Return [X, Y] of the center of cell containing provided text 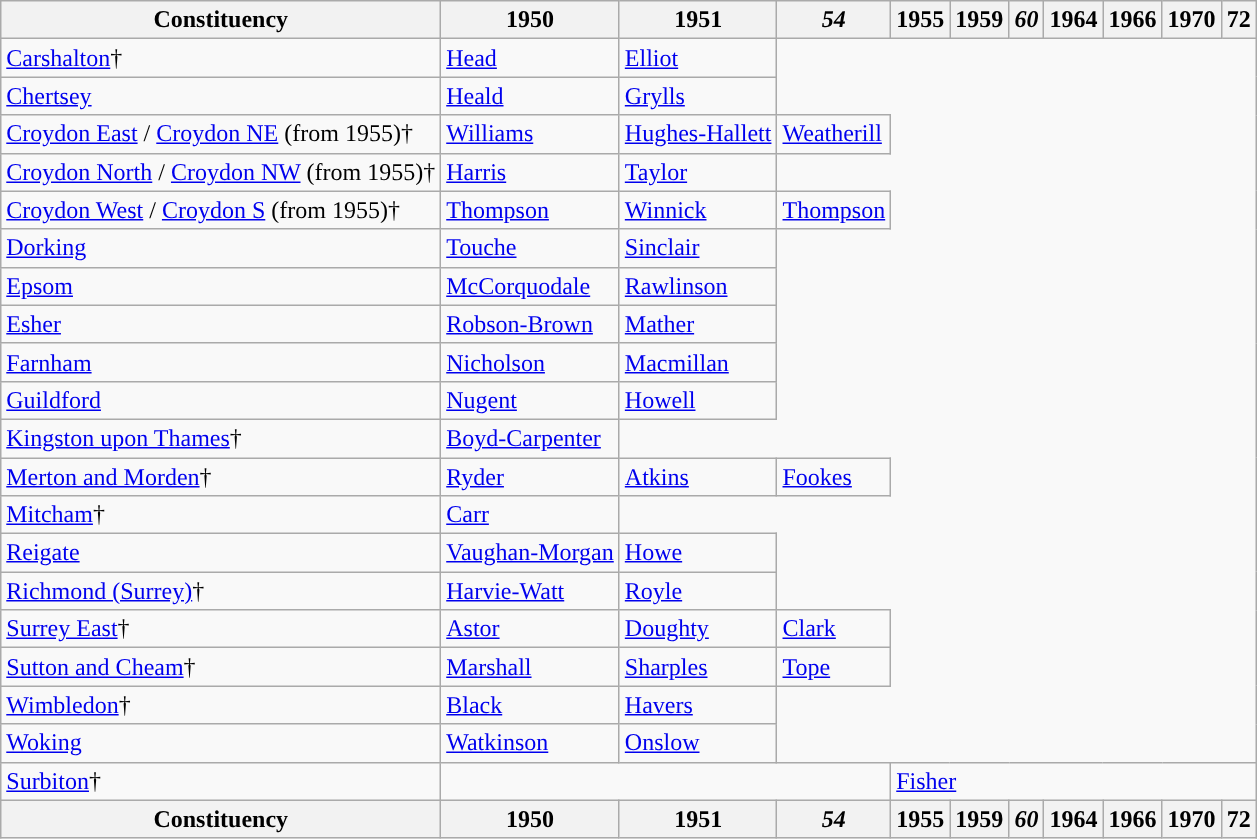
Reigate [221, 553]
Vaughan-Morgan [530, 553]
Hughes-Hallett [698, 134]
Ryder [530, 477]
Heald [530, 96]
Elliot [698, 58]
Touche [530, 248]
Black [530, 705]
Fisher [1074, 781]
Boyd-Carpenter [530, 438]
Macmillan [698, 362]
Taylor [698, 172]
Guildford [221, 400]
Weatherill [834, 134]
Wimbledon† [221, 705]
Watkinson [530, 743]
Nugent [530, 400]
Chertsey [221, 96]
Woking [221, 743]
Carshalton† [221, 58]
Fookes [834, 477]
Epsom [221, 286]
Croydon West / Croydon S (from 1955)† [221, 210]
Robson-Brown [530, 324]
Farnham [221, 362]
Astor [530, 629]
Surrey East† [221, 629]
Esher [221, 324]
Kingston upon Thames† [221, 438]
Howe [698, 553]
Doughty [698, 629]
Mather [698, 324]
Croydon East / Croydon NE (from 1955)† [221, 134]
Croydon North / Croydon NW (from 1955)† [221, 172]
Atkins [698, 477]
Marshall [530, 667]
Dorking [221, 248]
Royle [698, 591]
Clark [834, 629]
Rawlinson [698, 286]
Carr [530, 515]
Howell [698, 400]
Merton and Morden† [221, 477]
Tope [834, 667]
Nicholson [530, 362]
Surbiton† [221, 781]
Richmond (Surrey)† [221, 591]
Winnick [698, 210]
Sutton and Cheam† [221, 667]
Sharples [698, 667]
Havers [698, 705]
Harvie-Watt [530, 591]
Williams [530, 134]
McCorquodale [530, 286]
Grylls [698, 96]
Sinclair [698, 248]
Onslow [698, 743]
Head [530, 58]
Harris [530, 172]
Mitcham† [221, 515]
